Pinpoint the cell where the given text exists, returning its (x, y) midpoint coordinate. 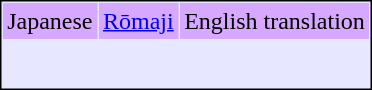
Japanese (50, 21)
English translation (275, 21)
Rōmaji (138, 21)
